Extract the [X, Y] coordinate from the center of the cell holding the provided text.  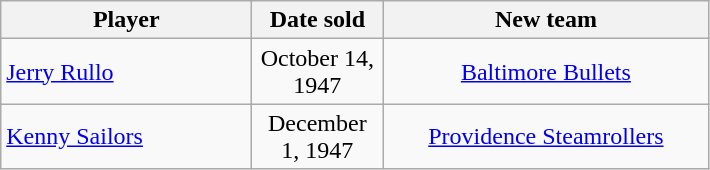
December 1, 1947 [318, 136]
Baltimore Bullets [546, 72]
Providence Steamrollers [546, 136]
Date sold [318, 20]
Jerry Rullo [126, 72]
Player [126, 20]
New team [546, 20]
October 14, 1947 [318, 72]
Kenny Sailors [126, 136]
